Provide the (x, y) coordinate of the cell's center where the given text is located.  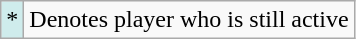
Denotes player who is still active (189, 20)
* (12, 20)
